Provide the [X, Y] coordinate of the cell's center where the given text is located.  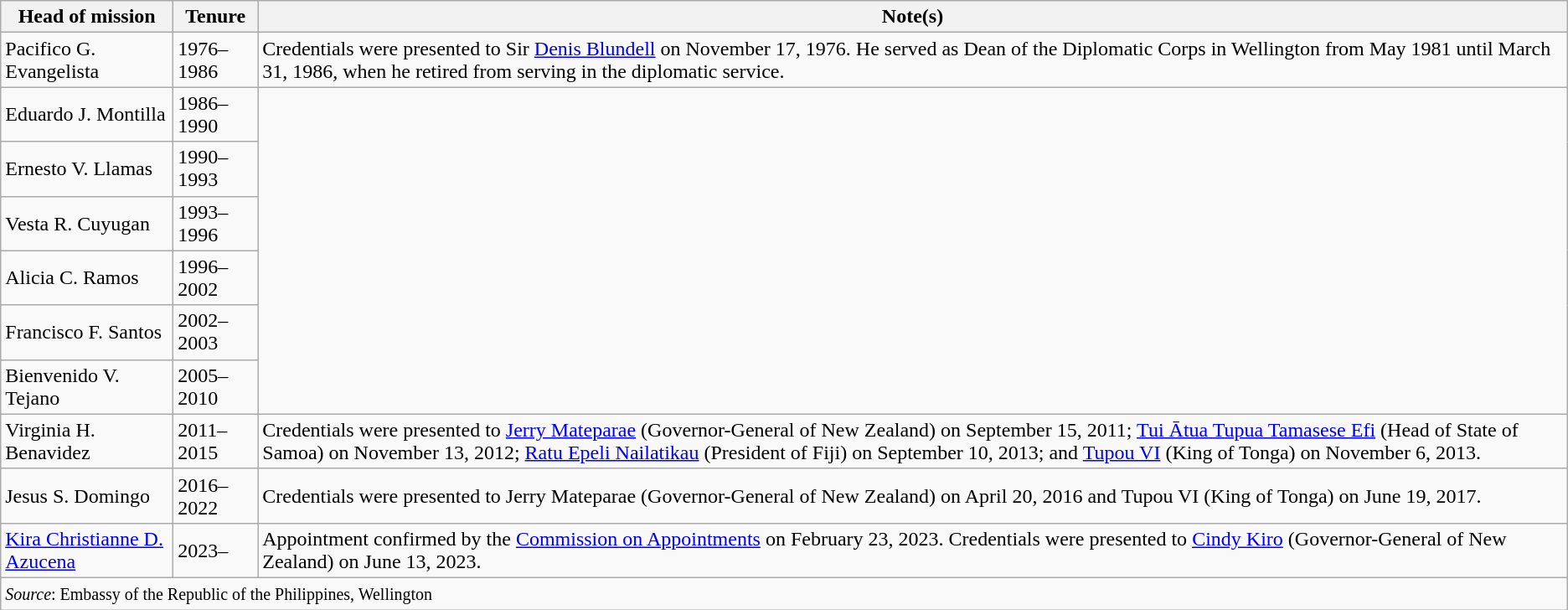
Ernesto V. Llamas [87, 169]
Kira Christianne D. Azucena [87, 550]
Eduardo J. Montilla [87, 114]
Jesus S. Domingo [87, 496]
Pacifico G. Evangelista [87, 60]
Credentials were presented to Jerry Mateparae (Governor-General of New Zealand) on April 20, 2016 and Tupou VI (King of Tonga) on June 19, 2017. [913, 496]
1993–1996 [216, 223]
2002–2003 [216, 332]
2023– [216, 550]
2016–2022 [216, 496]
1986–1990 [216, 114]
2011–2015 [216, 441]
1996–2002 [216, 278]
Note(s) [913, 17]
1976–1986 [216, 60]
Alicia C. Ramos [87, 278]
Vesta R. Cuyugan [87, 223]
Bienvenido V. Tejano [87, 387]
Francisco F. Santos [87, 332]
Head of mission [87, 17]
Tenure [216, 17]
Source: Embassy of the Republic of the Philippines, Wellington [784, 593]
2005–2010 [216, 387]
Virginia H. Benavidez [87, 441]
1990–1993 [216, 169]
